Locate the cell with the specified text and output its [x, y] center coordinate. 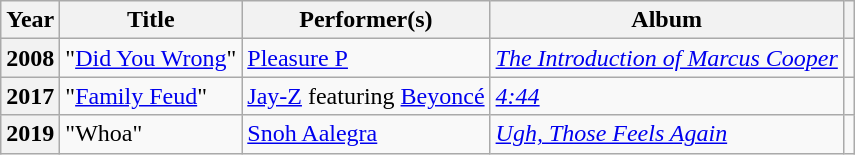
Snoh Aalegra [366, 134]
Title [151, 20]
2008 [30, 58]
Performer(s) [366, 20]
"Whoa" [151, 134]
"Did You Wrong" [151, 58]
Ugh, Those Feels Again [666, 134]
"Family Feud" [151, 96]
Album [666, 20]
Pleasure P [366, 58]
Year [30, 20]
2017 [30, 96]
The Introduction of Marcus Cooper [666, 58]
Jay-Z featuring Beyoncé [366, 96]
2019 [30, 134]
4:44 [666, 96]
